Find where the given text appears and provide that cell's center as (x, y) coordinate. 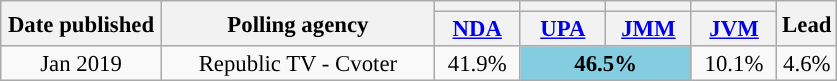
4.6% (807, 64)
46.5% (606, 64)
Republic TV - Cvoter (298, 64)
JVM (734, 30)
Jan 2019 (82, 64)
JMM (649, 30)
Lead (807, 24)
10.1% (734, 64)
41.9% (477, 64)
Polling agency (298, 24)
UPA (563, 30)
NDA (477, 30)
Date published (82, 24)
